Determine the [X, Y] coordinate at the center of the cell enclosing the given text.  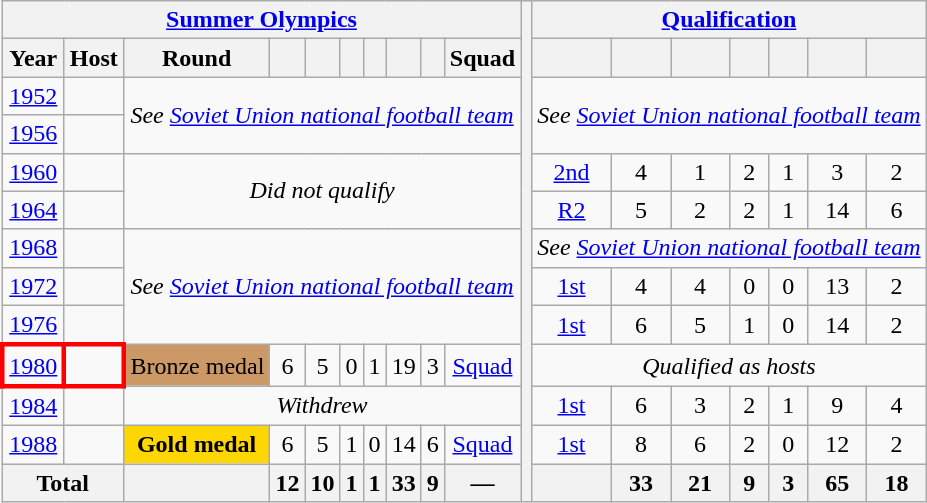
Round [196, 58]
1984 [33, 406]
65 [838, 483]
8 [640, 444]
R2 [572, 210]
Gold medal [196, 444]
19 [404, 366]
Year [33, 58]
1956 [33, 134]
1952 [33, 96]
— [482, 483]
18 [896, 483]
Host [94, 58]
1964 [33, 210]
1976 [33, 325]
Withdrew [322, 406]
Bronze medal [196, 366]
1960 [33, 172]
Qualification [729, 20]
2nd [572, 172]
Total [62, 483]
Summer Olympics [261, 20]
Qualified as hosts [729, 366]
Did not qualify [322, 191]
21 [700, 483]
10 [322, 483]
1980 [33, 366]
13 [838, 286]
1968 [33, 248]
1972 [33, 286]
1988 [33, 444]
